Determine the (x, y) coordinate at the center of the cell enclosing the given text.  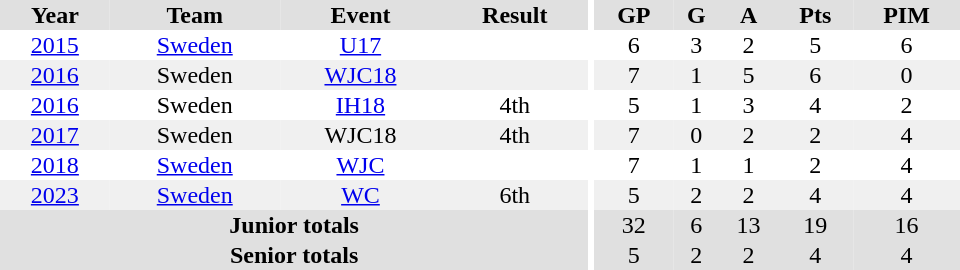
PIM (906, 15)
Senior totals (294, 255)
U17 (360, 45)
GP (634, 15)
Result (514, 15)
WJC (360, 165)
2018 (55, 165)
Team (195, 15)
Junior totals (294, 225)
19 (816, 225)
G (696, 15)
2015 (55, 45)
Event (360, 15)
6th (514, 195)
32 (634, 225)
Year (55, 15)
Pts (816, 15)
A (749, 15)
2023 (55, 195)
13 (749, 225)
IH18 (360, 105)
2017 (55, 135)
16 (906, 225)
WC (360, 195)
